Detect which cell encompasses the target text, then output its (x, y) center coordinate. 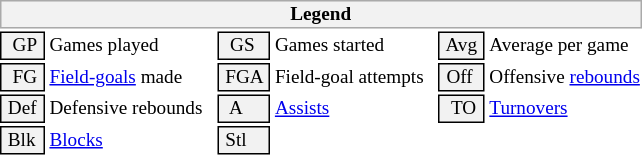
Assists (354, 108)
GP (22, 46)
FG (22, 77)
FGA (244, 77)
Games played (131, 46)
Field-goal attempts (354, 77)
TO (462, 108)
Stl (244, 140)
Games started (354, 46)
Field-goals made (131, 77)
Defensive rebounds (131, 108)
Off (462, 77)
Blocks (131, 140)
Def (22, 108)
Average per game (565, 46)
A (244, 108)
GS (244, 46)
Legend (320, 14)
Turnovers (565, 108)
Avg (462, 46)
Offensive rebounds (565, 77)
Blk (22, 140)
